From the cell containing the given text, extract its center point as [x, y] coordinate. 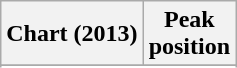
Chart (2013) [72, 34]
Peakposition [189, 34]
